Output the [x, y] coordinate of the center of the cell containing the given text.  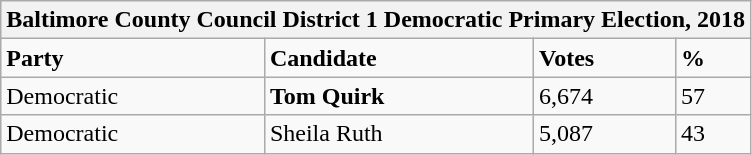
Votes [605, 58]
Candidate [398, 58]
Party [133, 58]
% [712, 58]
5,087 [605, 134]
57 [712, 96]
6,674 [605, 96]
Tom Quirk [398, 96]
Baltimore County Council District 1 Democratic Primary Election, 2018 [376, 20]
43 [712, 134]
Sheila Ruth [398, 134]
